Identify which cell holds the provided text, then report its [x, y] central coordinate. 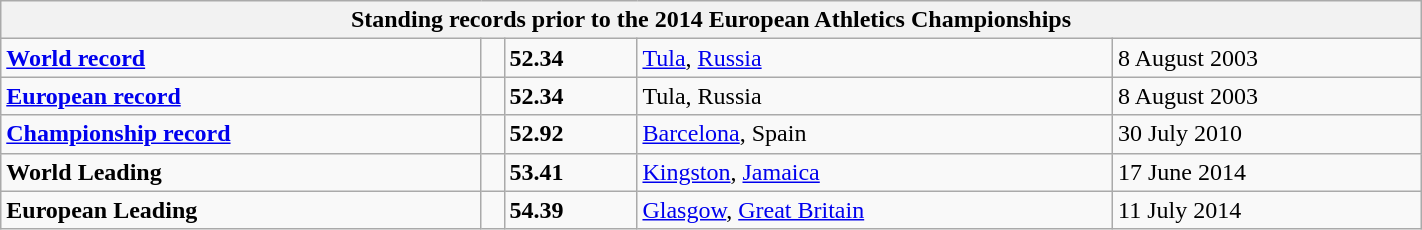
European record [242, 96]
Kingston, Jamaica [875, 172]
European Leading [242, 210]
Standing records prior to the 2014 European Athletics Championships [711, 20]
Glasgow, Great Britain [875, 210]
World Leading [242, 172]
52.92 [570, 134]
11 July 2014 [1266, 210]
Championship record [242, 134]
Barcelona, Spain [875, 134]
World record [242, 58]
17 June 2014 [1266, 172]
54.39 [570, 210]
53.41 [570, 172]
30 July 2010 [1266, 134]
